Return [X, Y] of the center of cell containing provided text 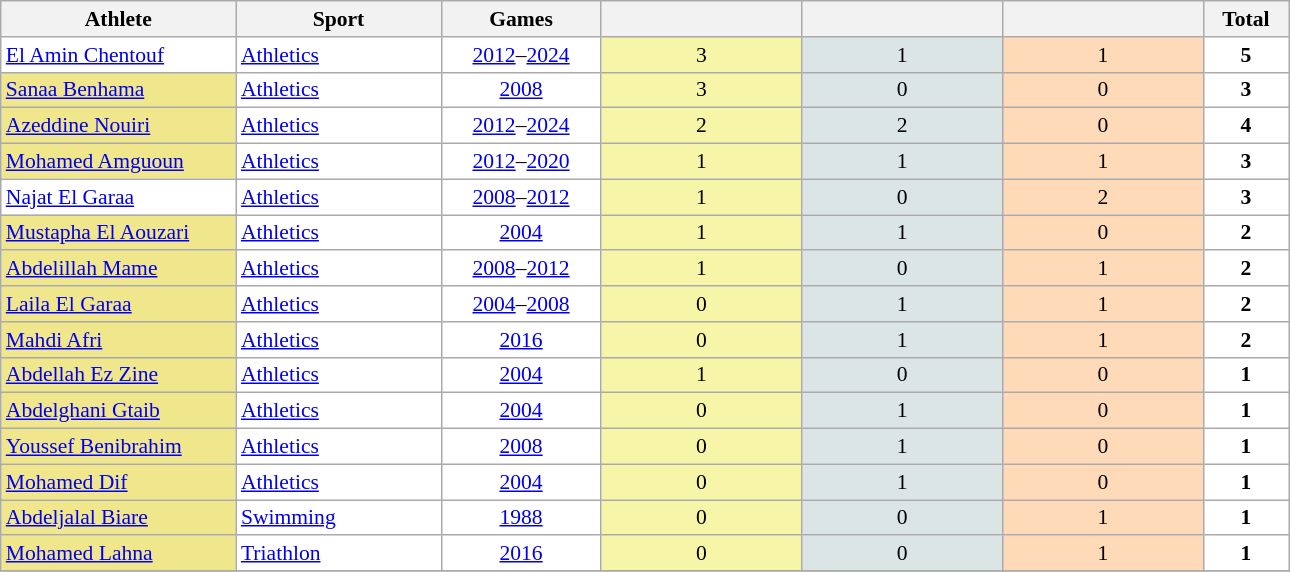
4 [1246, 126]
Mohamed Dif [118, 482]
Swimming [338, 518]
Azeddine Nouiri [118, 126]
Abdellah Ez Zine [118, 375]
Total [1246, 19]
El Amin Chentouf [118, 55]
Mohamed Amguoun [118, 162]
Games [521, 19]
Najat El Garaa [118, 197]
1988 [521, 518]
Sanaa Benhama [118, 90]
Abdelillah Mame [118, 269]
Sport [338, 19]
Mahdi Afri [118, 340]
Mustapha El Aouzari [118, 233]
Laila El Garaa [118, 304]
Triathlon [338, 554]
Abdeljalal Biare [118, 518]
2012–2020 [521, 162]
Youssef Benibrahim [118, 447]
Mohamed Lahna [118, 554]
5 [1246, 55]
2004–2008 [521, 304]
Athlete [118, 19]
Abdelghani Gtaib [118, 411]
